Output the [X, Y] coordinate of the center of the cell containing the given text.  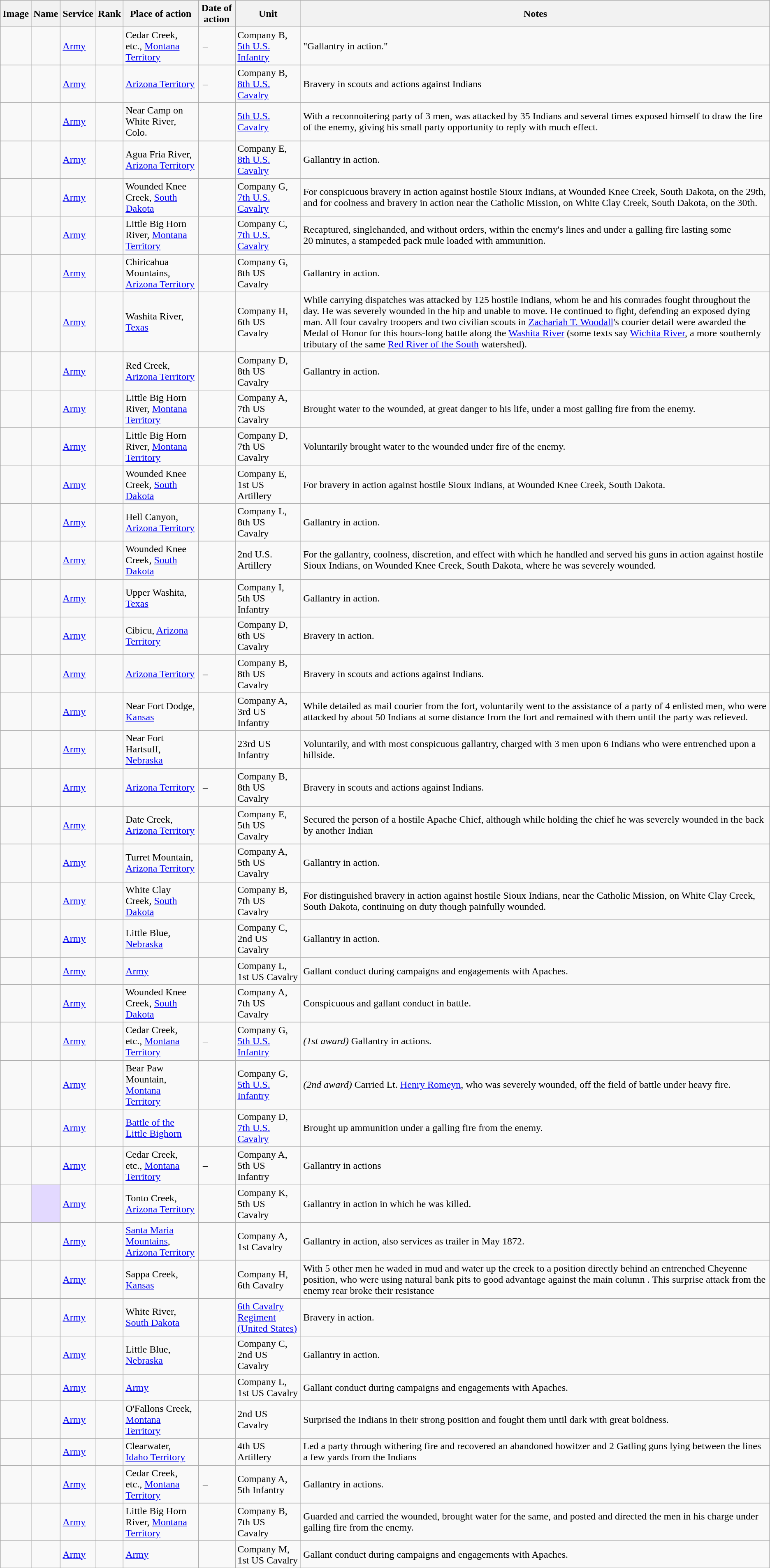
Turret Mountain, Arizona Territory [161, 863]
Red Creek, Arizona Territory [161, 371]
Company G, 7th U.S. Cavalry [268, 197]
2nd U.S. Artillery [268, 560]
Company D, 7th U.S. Cavalry [268, 1128]
Gallantry in action in which he was killed. [536, 1204]
Name [46, 14]
Company H, 6th US Cavalry [268, 322]
Guarded and carried the wounded, brought water for the same, and posted and directed the men in his charge under galling fire from the enemy. [536, 1522]
Company A, 5th US Infantry [268, 1166]
Brought water to the wounded, at great danger to his life, under a most galling fire from the enemy. [536, 409]
Brought up ammunition under a galling fire from the enemy. [536, 1128]
6th Cavalry Regiment (United States) [268, 1317]
Chiricahua Mountains, Arizona Territory [161, 273]
Company I, 5th US Infantry [268, 598]
Date Creek, Arizona Territory [161, 825]
Company C, 7th U.S. Cavalry [268, 235]
Company E, 8th U.S. Cavalry [268, 160]
Company E, 5th US Cavalry [268, 825]
Company B, 8th U.S. Cavalry [268, 84]
Voluntarily brought water to the wounded under fire of the enemy. [536, 446]
Secured the person of a hostile Apache Chief, although while holding the chief he was severely wounded in the back by another Indian [536, 825]
2nd US Cavalry [268, 1420]
Company B, 5th U.S. Infantry [268, 46]
Company H, 6th Cavalry [268, 1279]
Tonto Creek, Arizona Territory [161, 1204]
Image [16, 14]
Company M, 1st US Cavalry [268, 1554]
Sappa Creek, Kansas [161, 1279]
Voluntarily, and with most conspicuous gallantry, charged with 3 men upon 6 Indians who were entrenched upon a hillside. [536, 749]
For bravery in action against hostile Sioux Indians, at Wounded Knee Creek, South Dakota. [536, 484]
Rank [109, 14]
(2nd award) Carried Lt. Henry Romeyn, who was severely wounded, off the field of battle under heavy fire. [536, 1085]
Surprised the Indians in their strong position and fought them until dark with great boldness. [536, 1420]
Hell Canyon, Arizona Territory [161, 523]
Notes [536, 14]
Date of action [217, 14]
Company D, 8th US Cavalry [268, 371]
Cibicu, Arizona Territory [161, 636]
Gallantry in action, also services as trailer in May 1872. [536, 1242]
O'Fallons Creek, Montana Territory [161, 1420]
Company G, 8th US Cavalry [268, 273]
Company D, 6th US Cavalry [268, 636]
Near Fort Dodge, Kansas [161, 712]
Battle of the Little Bighorn [161, 1128]
Near Camp on White River, Colo. [161, 122]
Place of action [161, 14]
Company A, 3rd US Infantry [268, 712]
Gallantry in actions [536, 1166]
Clearwater, Idaho Territory [161, 1452]
Company A, 5th US Cavalry [268, 863]
Bravery in scouts and actions against Indians [536, 84]
Company A, 5th Infantry [268, 1484]
Upper Washita, Texas [161, 598]
Company A, 1st Cavalry [268, 1242]
Santa Maria Mountains, Arizona Territory [161, 1242]
Company E, 1st US Artillery [268, 484]
23rd US Infantry [268, 749]
Company L, 8th US Cavalry [268, 523]
White Clay Creek, South Dakota [161, 901]
Company K, 5th US Cavalry [268, 1204]
(1st award) Gallantry in actions. [536, 1041]
Washita River, Texas [161, 322]
Near Fort Hartsuff, Nebraska [161, 749]
Gallantry in actions. [536, 1484]
Unit [268, 14]
Conspicuous and gallant conduct in battle. [536, 1003]
Service [78, 14]
White River, South Dakota [161, 1317]
Company D, 7th US Cavalry [268, 446]
4th US Artillery [268, 1452]
"Gallantry in action." [536, 46]
5th U.S. Cavalry [268, 122]
Led a party through withering fire and recovered an abandoned howitzer and 2 Gatling guns lying between the lines a few yards from the Indians [536, 1452]
Agua Fria River, Arizona Territory [161, 160]
Bear Paw Mountain, Montana Territory [161, 1085]
